Search for the cell housing the specified text and yield its [X, Y] center coordinate. 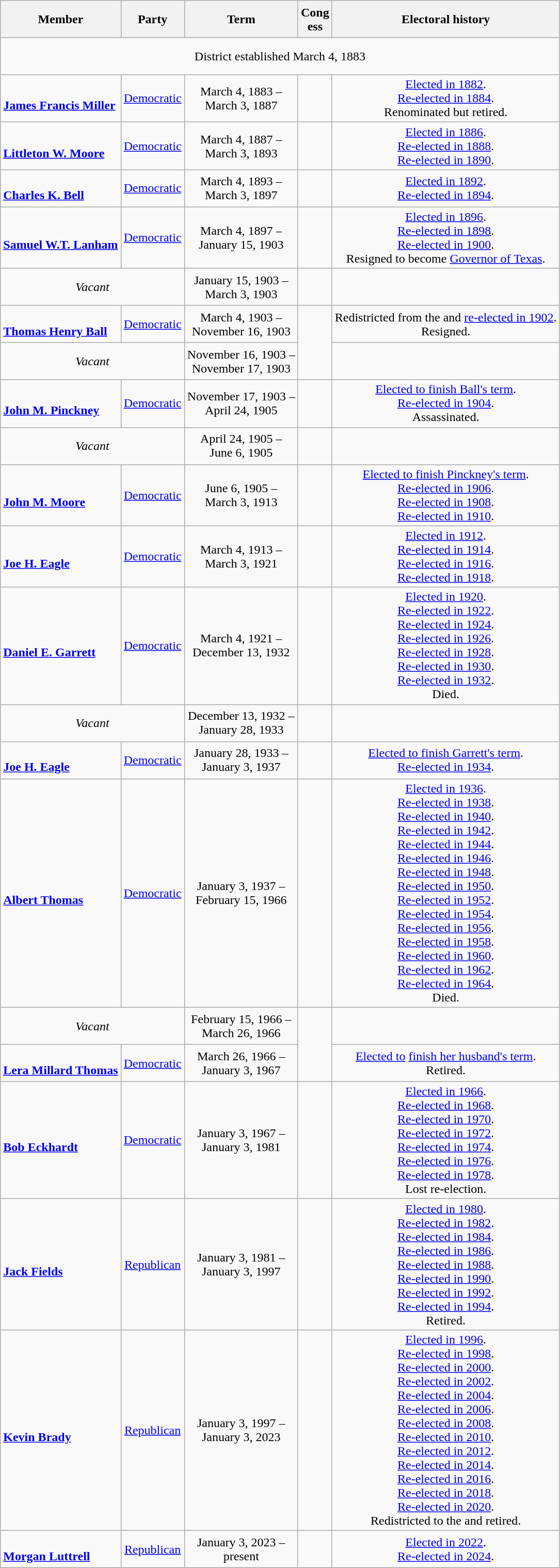
March 4, 1921 –December 13, 1932 [241, 646]
Thomas Henry Ball [61, 324]
Samuel W.T. Lanham [61, 237]
January 3, 2023 –present [241, 1549]
June 6, 1905 –March 3, 1913 [241, 495]
District established March 4, 1883 [280, 56]
January 15, 1903 –March 3, 1903 [241, 287]
March 4, 1883 –March 3, 1887 [241, 99]
January 3, 1997 –January 3, 2023 [241, 1430]
Party [153, 19]
Bob Eckhardt [61, 1140]
January 3, 1981 –January 3, 1997 [241, 1264]
Elected in 1920.Re-elected in 1922.Re-elected in 1924.Re-elected in 1926.Re-elected in 1928.Re-elected in 1930.Re-elected in 1932.Died. [446, 646]
April 24, 1905 –June 6, 1905 [241, 446]
March 4, 1897 –January 15, 1903 [241, 237]
November 16, 1903 –November 17, 1903 [241, 361]
Elected in 1912.Re-elected in 1914.Re-elected in 1916.Re-elected in 1918. [446, 556]
Daniel E. Garrett [61, 646]
Elected to finish her husband's term.Retired. [446, 1063]
Elected in 1892.Re-elected in 1894. [446, 188]
Electoral history [446, 19]
January 28, 1933 –January 3, 1937 [241, 760]
John M. Moore [61, 495]
Elected to finish Pinckney's term.Re-elected in 1906.Re-elected in 1908.Re-elected in 1910. [446, 495]
March 4, 1913 –March 3, 1921 [241, 556]
John M. Pinckney [61, 403]
Elected in 1966.Re-elected in 1968.Re-elected in 1970.Re-elected in 1972.Re-elected in 1974.Re-elected in 1976.Re-elected in 1978.Lost re-election. [446, 1140]
January 3, 1937 –February 15, 1966 [241, 893]
Elected in 1896.Re-elected in 1898.Re-elected in 1900.Resigned to become Governor of Texas. [446, 237]
Lera Millard Thomas [61, 1063]
Congess [315, 19]
Term [241, 19]
November 17, 1903 –April 24, 1905 [241, 403]
March 4, 1887 –March 3, 1893 [241, 146]
March 4, 1893 –March 3, 1897 [241, 188]
Littleton W. Moore [61, 146]
February 15, 1966 –March 26, 1966 [241, 1026]
March 4, 1903 –November 16, 1903 [241, 324]
James Francis Miller [61, 99]
Elected in 1882.Re-elected in 1884.Renominated but retired. [446, 99]
Jack Fields [61, 1264]
Charles K. Bell [61, 188]
Albert Thomas [61, 893]
Redistricted from the and re-elected in 1902.Resigned. [446, 324]
December 13, 1932 –January 28, 1933 [241, 723]
Morgan Luttrell [61, 1549]
Member [61, 19]
March 26, 1966 –January 3, 1967 [241, 1063]
Elected in 2022.Re-elected in 2024. [446, 1549]
January 3, 1967 –January 3, 1981 [241, 1140]
Kevin Brady [61, 1430]
Elected in 1886.Re-elected in 1888.Re-elected in 1890. [446, 146]
Elected to finish Garrett's term.Re-elected in 1934. [446, 760]
Elected to finish Ball's term.Re-elected in 1904.Assassinated. [446, 403]
